For the text-containing cell, return its midpoint in [x, y] coordinate format. 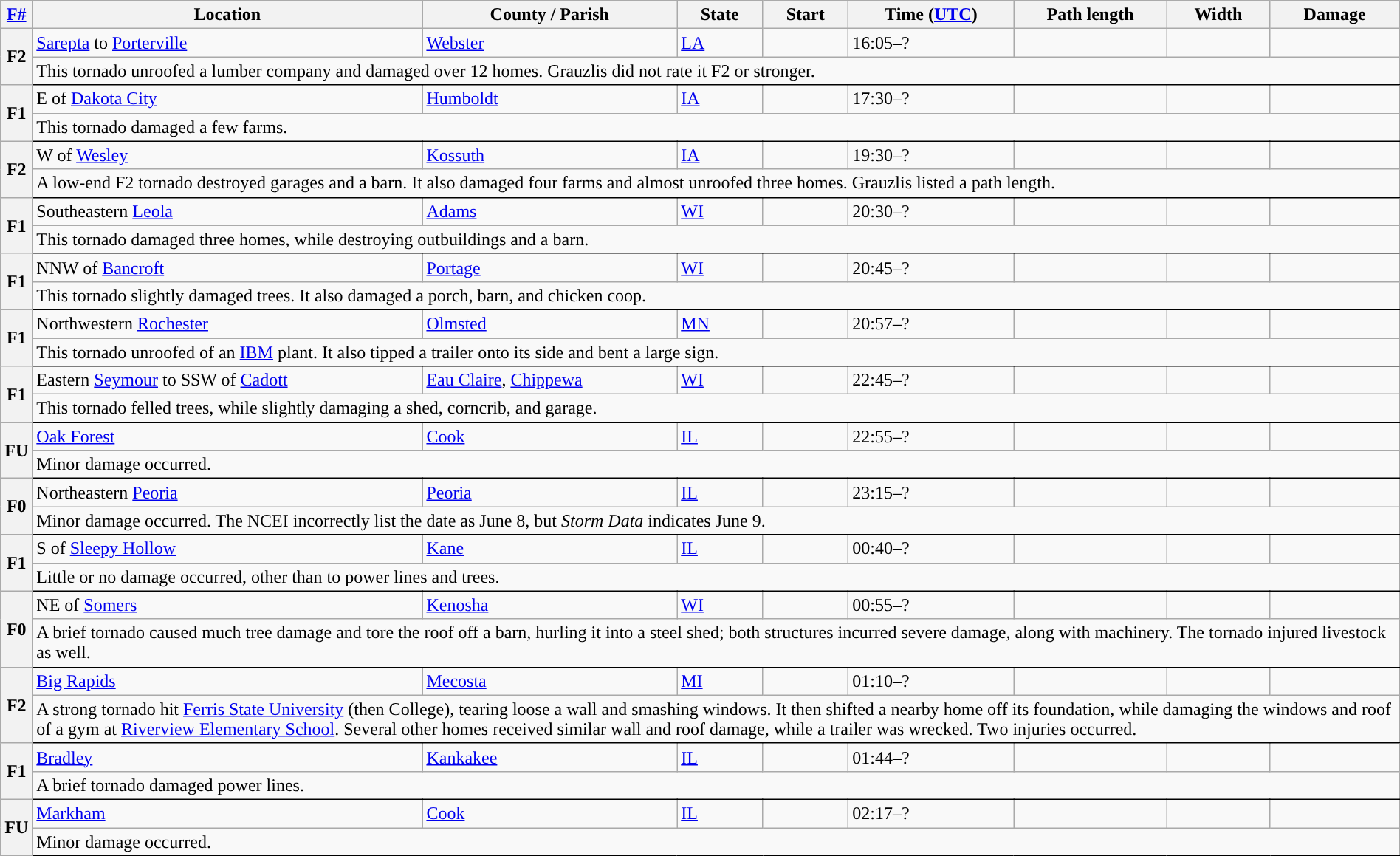
Markham [227, 813]
Damage [1335, 15]
00:55–? [931, 605]
Kane [549, 549]
Peoria [549, 493]
MI [720, 681]
Width [1218, 15]
20:30–? [931, 211]
Sarepta to Porterville [227, 43]
Big Rapids [227, 681]
A brief tornado damaged power lines. [716, 785]
Southeastern Leola [227, 211]
00:40–? [931, 549]
Start [806, 15]
23:15–? [931, 493]
F# [16, 15]
Kossuth [549, 155]
Oak Forest [227, 436]
Humboldt [549, 99]
This tornado unroofed a lumber company and damaged over 12 homes. Grauzlis did not rate it F2 or stronger. [716, 71]
Eastern Seymour to SSW of Cadott [227, 380]
County / Parish [549, 15]
This tornado damaged three homes, while destroying outbuildings and a barn. [716, 239]
Olmsted [549, 323]
Time (UTC) [931, 15]
Mecosta [549, 681]
19:30–? [931, 155]
16:05–? [931, 43]
W of Wesley [227, 155]
Adams [549, 211]
Path length [1090, 15]
Portage [549, 267]
A low-end F2 tornado destroyed garages and a barn. It also damaged four farms and almost unroofed three homes. Grauzlis listed a path length. [716, 183]
Webster [549, 43]
LA [720, 43]
NNW of Bancroft [227, 267]
Location [227, 15]
20:45–? [931, 267]
This tornado damaged a few farms. [716, 127]
Bradley [227, 757]
Kenosha [549, 605]
Northwestern Rochester [227, 323]
Eau Claire, Chippewa [549, 380]
This tornado slightly damaged trees. It also damaged a porch, barn, and chicken coop. [716, 295]
22:55–? [931, 436]
Minor damage occurred. The NCEI incorrectly list the date as June 8, but Storm Data indicates June 9. [716, 521]
01:44–? [931, 757]
E of Dakota City [227, 99]
20:57–? [931, 323]
Kankakee [549, 757]
NE of Somers [227, 605]
22:45–? [931, 380]
Little or no damage occurred, other than to power lines and trees. [716, 577]
MN [720, 323]
01:10–? [931, 681]
S of Sleepy Hollow [227, 549]
17:30–? [931, 99]
This tornado unroofed of an IBM plant. It also tipped a trailer onto its side and bent a large sign. [716, 352]
Northeastern Peoria [227, 493]
02:17–? [931, 813]
State [720, 15]
This tornado felled trees, while slightly damaging a shed, corncrib, and garage. [716, 408]
